Output the [x, y] coordinate of the center of the cell containing the given text.  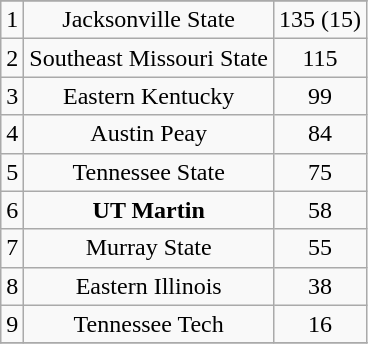
9 [12, 324]
2 [12, 58]
7 [12, 248]
115 [320, 58]
Murray State [149, 248]
UT Martin [149, 210]
38 [320, 286]
Tennessee State [149, 172]
5 [12, 172]
99 [320, 96]
1 [12, 20]
6 [12, 210]
Southeast Missouri State [149, 58]
Jacksonville State [149, 20]
8 [12, 286]
55 [320, 248]
3 [12, 96]
75 [320, 172]
84 [320, 134]
4 [12, 134]
Austin Peay [149, 134]
Eastern Kentucky [149, 96]
58 [320, 210]
16 [320, 324]
135 (15) [320, 20]
Tennessee Tech [149, 324]
Eastern Illinois [149, 286]
